From the cell containing the given text, extract its center point as (x, y) coordinate. 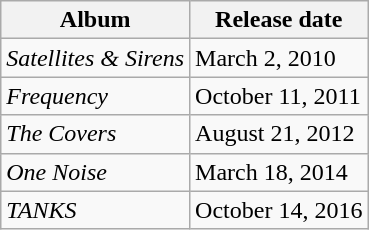
Album (96, 20)
Release date (279, 20)
March 18, 2014 (279, 172)
October 14, 2016 (279, 210)
August 21, 2012 (279, 134)
TANKS (96, 210)
Frequency (96, 96)
October 11, 2011 (279, 96)
Satellites & Sirens (96, 58)
One Noise (96, 172)
March 2, 2010 (279, 58)
The Covers (96, 134)
